Search for the cell housing the specified text and yield its [x, y] center coordinate. 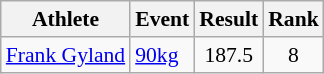
Rank [294, 19]
Event [162, 19]
Athlete [66, 19]
Frank Gyland [66, 55]
90kg [162, 55]
8 [294, 55]
Result [228, 19]
187.5 [228, 55]
